From the cell containing the given text, extract its center point as [x, y] coordinate. 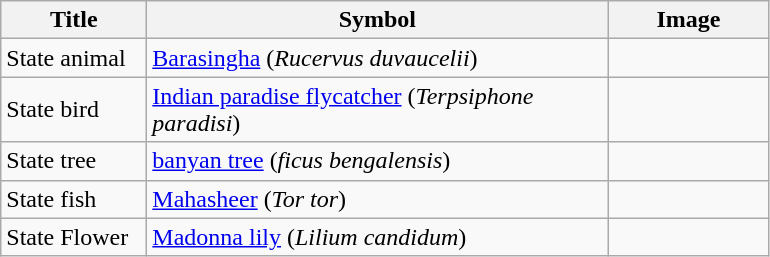
Mahasheer (Tor tor) [378, 199]
Barasingha (Rucervus duvaucelii) [378, 58]
Indian paradise flycatcher (Terpsiphone paradisi) [378, 110]
Symbol [378, 20]
banyan tree (ficus bengalensis) [378, 161]
State fish [74, 199]
State tree [74, 161]
State animal [74, 58]
Title [74, 20]
State Flower [74, 237]
Image [688, 20]
State bird [74, 110]
Madonna lily (Lilium candidum) [378, 237]
